Provide the [x, y] coordinate of the cell's center where the given text is located.  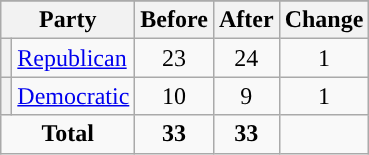
9 [246, 96]
24 [246, 58]
Before [174, 20]
Change [324, 20]
After [246, 20]
Total [68, 134]
Party [68, 20]
Republican [74, 58]
10 [174, 96]
Democratic [74, 96]
23 [174, 58]
